Scan for the cell matching the given text and deliver its (x, y) coordinate at center. 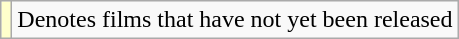
Denotes films that have not yet been released (235, 20)
